Locate the cell with the specified text and output its [X, Y] center coordinate. 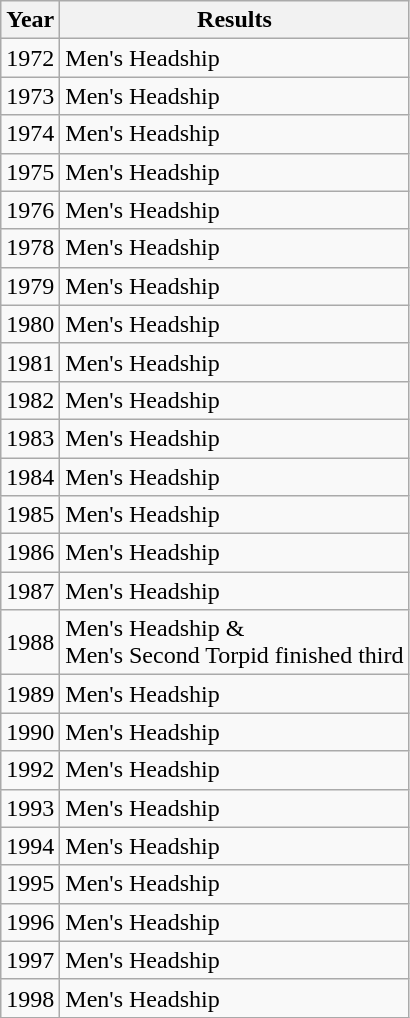
1986 [30, 553]
1983 [30, 438]
1978 [30, 248]
1979 [30, 286]
1980 [30, 324]
1993 [30, 808]
1982 [30, 400]
1998 [30, 998]
1987 [30, 591]
1989 [30, 694]
1985 [30, 515]
1974 [30, 134]
1988 [30, 642]
Men's Headship &Men's Second Torpid finished third [234, 642]
1975 [30, 172]
1997 [30, 960]
1972 [30, 58]
1995 [30, 884]
Year [30, 20]
1996 [30, 922]
1984 [30, 477]
Results [234, 20]
1992 [30, 770]
1981 [30, 362]
1994 [30, 846]
1976 [30, 210]
1990 [30, 732]
1973 [30, 96]
